Extract the (X, Y) coordinate from the center of the cell holding the provided text.  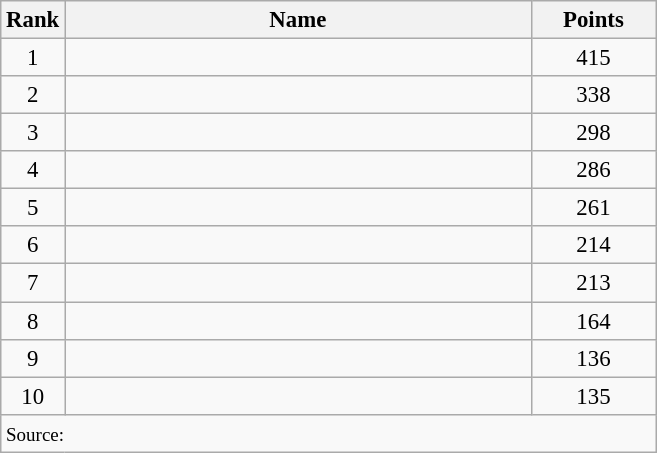
Points (594, 20)
3 (33, 133)
10 (33, 396)
Source: (328, 433)
213 (594, 283)
214 (594, 245)
8 (33, 321)
7 (33, 283)
136 (594, 358)
415 (594, 58)
1 (33, 58)
9 (33, 358)
261 (594, 208)
135 (594, 396)
6 (33, 245)
338 (594, 95)
164 (594, 321)
5 (33, 208)
298 (594, 133)
Rank (33, 20)
4 (33, 170)
Name (298, 20)
2 (33, 95)
286 (594, 170)
